Scan for the cell matching the given text and deliver its [X, Y] coordinate at center. 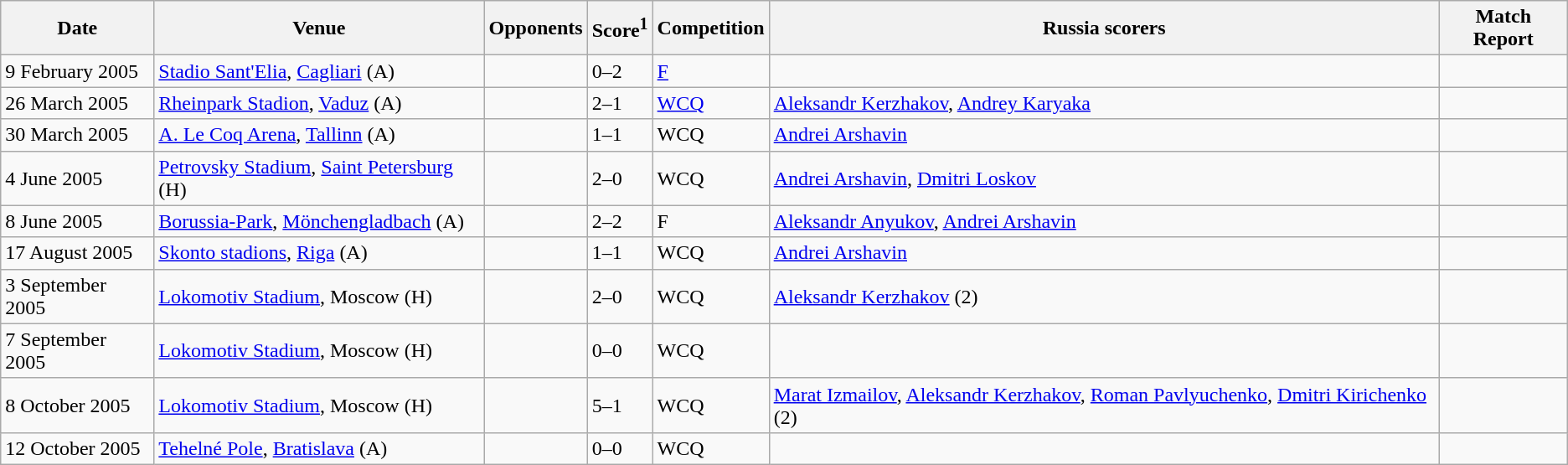
Aleksandr Kerzhakov, Andrey Karyaka [1104, 103]
A. Le Coq Arena, Tallinn (A) [319, 135]
9 February 2005 [77, 71]
2–1 [620, 103]
7 September 2005 [77, 350]
Competition [710, 28]
Score1 [620, 28]
26 March 2005 [77, 103]
4 June 2005 [77, 178]
Date [77, 28]
0–2 [620, 71]
Tehelné Pole, Bratislava (A) [319, 448]
3 September 2005 [77, 297]
5–1 [620, 406]
30 March 2005 [77, 135]
8 October 2005 [77, 406]
Aleksandr Kerzhakov (2) [1104, 297]
Marat Izmailov, Aleksandr Kerzhakov, Roman Pavlyuchenko, Dmitri Kirichenko (2) [1104, 406]
17 August 2005 [77, 253]
Venue [319, 28]
Skonto stadions, Riga (A) [319, 253]
Rheinpark Stadion, Vaduz (A) [319, 103]
Aleksandr Anyukov, Andrei Arshavin [1104, 221]
Match Report [1503, 28]
Borussia-Park, Mönchengladbach (A) [319, 221]
12 October 2005 [77, 448]
Stadio Sant'Elia, Cagliari (A) [319, 71]
8 June 2005 [77, 221]
Opponents [536, 28]
2–2 [620, 221]
Andrei Arshavin, Dmitri Loskov [1104, 178]
Russia scorers [1104, 28]
Petrovsky Stadium, Saint Petersburg (H) [319, 178]
